Return the [x, y] coordinate for the center point of the cell that contains the specified text.  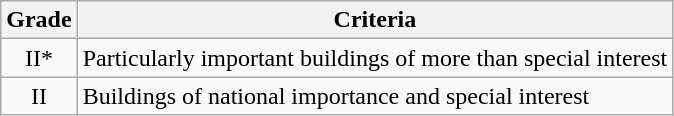
Particularly important buildings of more than special interest [375, 58]
Buildings of national importance and special interest [375, 96]
II* [39, 58]
Grade [39, 20]
II [39, 96]
Criteria [375, 20]
